From the cell containing the given text, extract its center point as [x, y] coordinate. 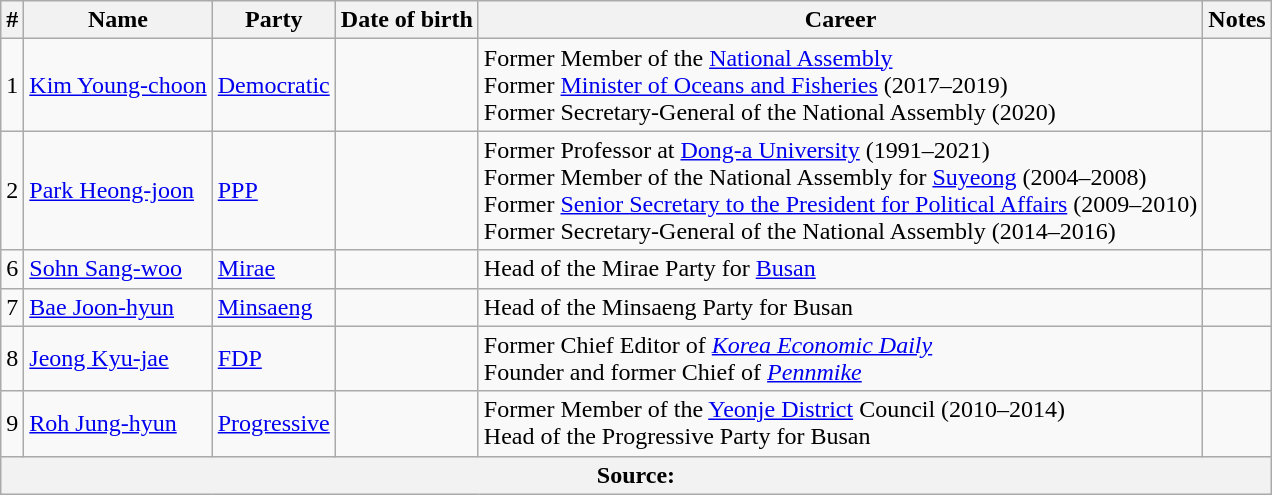
1 [12, 85]
Bae Joon-hyun [118, 307]
Kim Young-choon [118, 85]
Career [840, 20]
Former Member of the National AssemblyFormer Minister of Oceans and Fisheries (2017–2019)Former Secretary-General of the National Assembly (2020) [840, 85]
Former Member of the Yeonje District Council (2010–2014)Head of the Progressive Party for Busan [840, 424]
Source: [636, 475]
FDP [274, 358]
Park Heong-joon [118, 190]
Progressive [274, 424]
PPP [274, 190]
9 [12, 424]
7 [12, 307]
Former Chief Editor of Korea Economic DailyFounder and former Chief of Pennmike [840, 358]
# [12, 20]
Minsaeng [274, 307]
Notes [1237, 20]
Name [118, 20]
Head of the Mirae Party for Busan [840, 269]
Head of the Minsaeng Party for Busan [840, 307]
6 [12, 269]
Roh Jung-hyun [118, 424]
Jeong Kyu-jae [118, 358]
Democratic [274, 85]
Party [274, 20]
Date of birth [406, 20]
Mirae [274, 269]
Sohn Sang-woo [118, 269]
8 [12, 358]
2 [12, 190]
